Detect which cell encompasses the target text, then output its (X, Y) center coordinate. 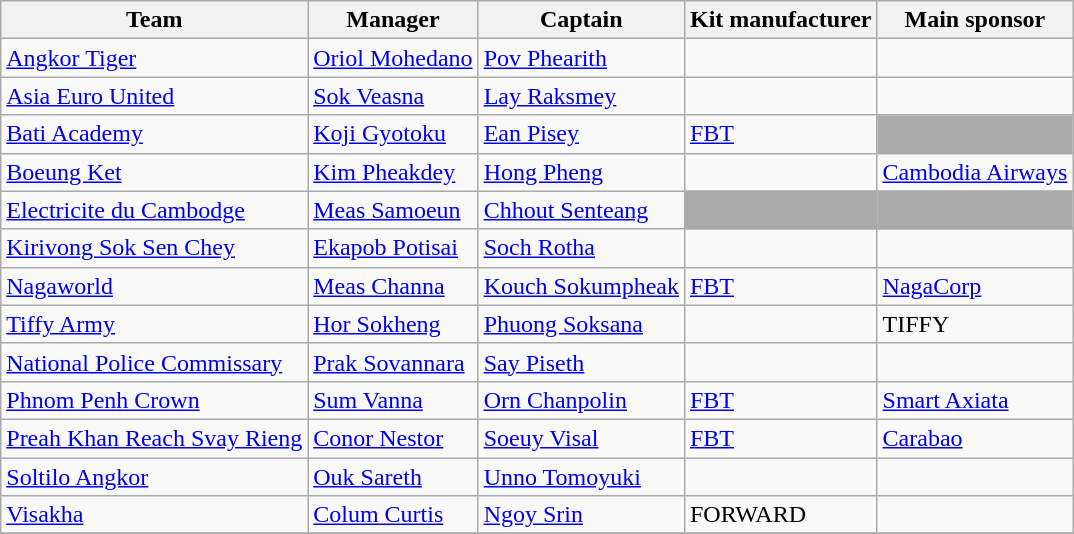
Meas Channa (393, 286)
Smart Axiata (975, 400)
National Police Commissary (154, 362)
Nagaworld (154, 286)
Electricite du Cambodge (154, 210)
Say Piseth (581, 362)
Kim Pheakdey (393, 172)
Hong Pheng (581, 172)
Soeuy Visal (581, 438)
Ekapob Potisai (393, 248)
Meas Samoeun (393, 210)
Cambodia Airways (975, 172)
Tiffy Army (154, 324)
Ean Pisey (581, 134)
Boeung Ket (154, 172)
Conor Nestor (393, 438)
Sok Veasna (393, 96)
NagaCorp (975, 286)
Manager (393, 20)
Ouk Sareth (393, 477)
Visakha (154, 515)
Colum Curtis (393, 515)
Kouch Sokumpheak (581, 286)
Ngoy Srin (581, 515)
Captain (581, 20)
Chhout Senteang (581, 210)
Koji Gyotoku (393, 134)
Prak Sovannara (393, 362)
Kit manufacturer (780, 20)
TIFFY (975, 324)
Asia Euro United (154, 96)
Phnom Penh Crown (154, 400)
FORWARD (780, 515)
Sum Vanna (393, 400)
Orn Chanpolin (581, 400)
Phuong Soksana (581, 324)
Team (154, 20)
Soltilo Angkor (154, 477)
Preah Khan Reach Svay Rieng (154, 438)
Oriol Mohedano (393, 58)
Unno Tomoyuki (581, 477)
Bati Academy (154, 134)
Main sponsor (975, 20)
Lay Raksmey (581, 96)
Kirivong Sok Sen Chey (154, 248)
Carabao (975, 438)
Angkor Tiger (154, 58)
Soch Rotha (581, 248)
Pov Phearith (581, 58)
Hor Sokheng (393, 324)
